Capture the cell that displays the provided text and extract its [x, y] central coordinate. 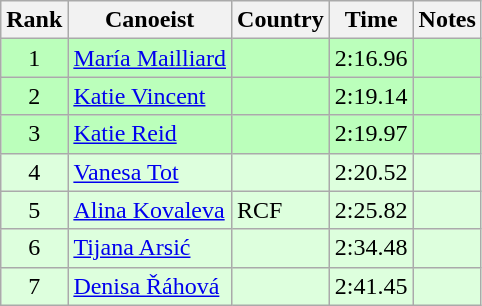
6 [34, 248]
Time [371, 20]
Katie Vincent [150, 96]
Notes [447, 20]
Vanesa Tot [150, 172]
RCF [281, 210]
Rank [34, 20]
2:19.14 [371, 96]
Country [281, 20]
3 [34, 134]
2:41.45 [371, 286]
María Mailliard [150, 58]
2:25.82 [371, 210]
7 [34, 286]
4 [34, 172]
Canoeist [150, 20]
2:20.52 [371, 172]
Denisa Řáhová [150, 286]
2:19.97 [371, 134]
1 [34, 58]
Alina Kovaleva [150, 210]
2:34.48 [371, 248]
2:16.96 [371, 58]
5 [34, 210]
Tijana Arsić [150, 248]
2 [34, 96]
Katie Reid [150, 134]
